Provide the (X, Y) coordinate of the cell's center where the given text is located.  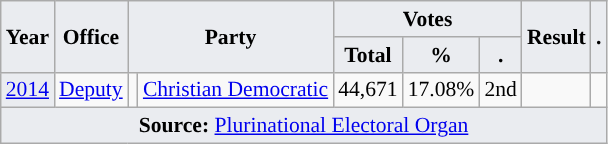
Total (368, 55)
Votes (428, 19)
Source: Plurinational Electoral Organ (304, 126)
Deputy (91, 90)
Christian Democratic (236, 90)
Office (91, 36)
% (442, 55)
17.08% (442, 90)
2nd (500, 90)
Result (556, 36)
Year (28, 36)
2014 (28, 90)
Party (230, 36)
44,671 (368, 90)
